Return the (x, y) coordinate for the center point of the cell that contains the specified text.  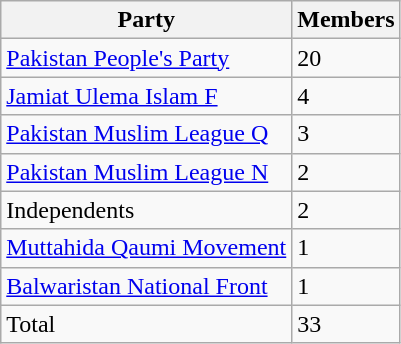
20 (346, 58)
Muttahida Qaumi Movement (146, 248)
Total (146, 324)
Pakistan Muslim League Q (146, 134)
4 (346, 96)
Pakistan People's Party (146, 58)
Party (146, 20)
Jamiat Ulema Islam F (146, 96)
Balwaristan National Front (146, 286)
3 (346, 134)
33 (346, 324)
Pakistan Muslim League N (146, 172)
Members (346, 20)
Independents (146, 210)
